Locate the cell with the specified text and output its (X, Y) center coordinate. 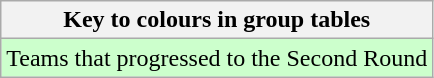
Key to colours in group tables (217, 20)
Teams that progressed to the Second Round (217, 58)
